Locate the cell with the specified text and output its [x, y] center coordinate. 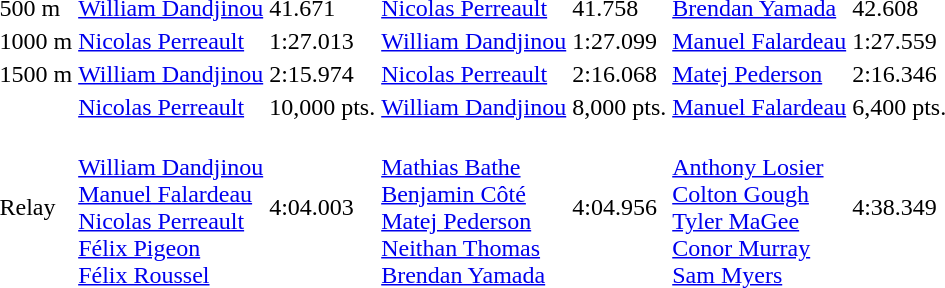
1:27.013 [322, 41]
2:16.068 [620, 74]
10,000 pts. [322, 107]
8,000 pts. [620, 107]
1:27.099 [620, 41]
2:15.974 [322, 74]
Matej Pederson [760, 74]
